Pinpoint the cell where the given text exists, returning its [X, Y] midpoint coordinate. 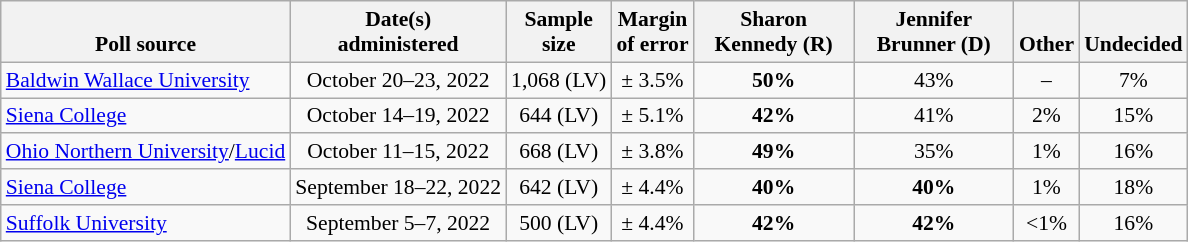
Poll source [146, 32]
SharonKennedy (R) [774, 32]
35% [934, 152]
± 3.5% [652, 80]
500 (LV) [558, 223]
Undecided [1133, 32]
± 5.1% [652, 116]
7% [1133, 80]
October 14–19, 2022 [398, 116]
Samplesize [558, 32]
October 11–15, 2022 [398, 152]
± 3.8% [652, 152]
September 5–7, 2022 [398, 223]
2% [1046, 116]
642 (LV) [558, 187]
Baldwin Wallace University [146, 80]
September 18–22, 2022 [398, 187]
Marginof error [652, 32]
668 (LV) [558, 152]
– [1046, 80]
41% [934, 116]
43% [934, 80]
50% [774, 80]
JenniferBrunner (D) [934, 32]
Suffolk University [146, 223]
49% [774, 152]
<1% [1046, 223]
Other [1046, 32]
Ohio Northern University/Lucid [146, 152]
18% [1133, 187]
644 (LV) [558, 116]
October 20–23, 2022 [398, 80]
Date(s)administered [398, 32]
15% [1133, 116]
1,068 (LV) [558, 80]
